Output the [X, Y] coordinate of the center of the cell containing the given text.  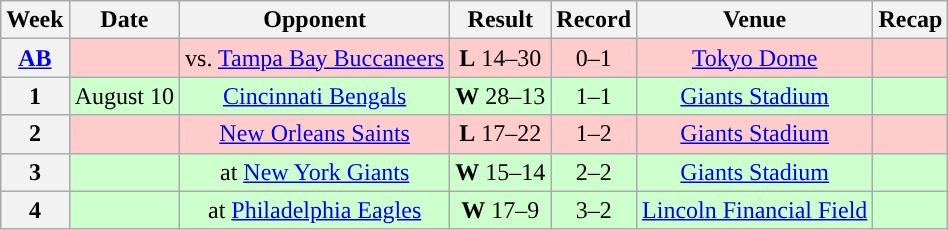
Venue [755, 20]
W 17–9 [500, 210]
August 10 [124, 96]
1–1 [594, 96]
1 [35, 96]
Cincinnati Bengals [315, 96]
4 [35, 210]
2–2 [594, 172]
W 15–14 [500, 172]
Opponent [315, 20]
3 [35, 172]
vs. Tampa Bay Buccaneers [315, 58]
L 14–30 [500, 58]
at New York Giants [315, 172]
Recap [910, 20]
W 28–13 [500, 96]
Lincoln Financial Field [755, 210]
3–2 [594, 210]
L 17–22 [500, 134]
at Philadelphia Eagles [315, 210]
2 [35, 134]
Date [124, 20]
1–2 [594, 134]
AB [35, 58]
0–1 [594, 58]
Record [594, 20]
Week [35, 20]
New Orleans Saints [315, 134]
Result [500, 20]
Tokyo Dome [755, 58]
